Provide the [x, y] coordinate of the cell's center where the given text is located.  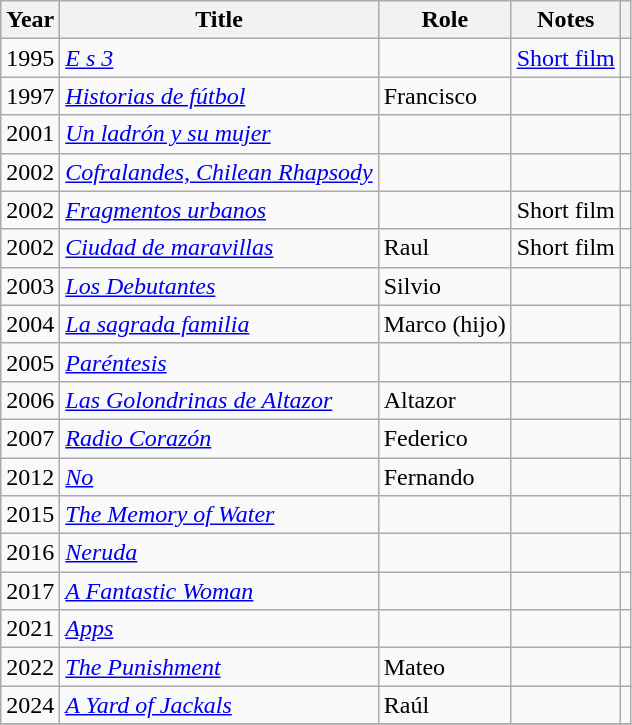
2015 [30, 515]
Notes [566, 20]
2021 [30, 629]
Los Debutantes [219, 286]
Raúl [444, 705]
A Yard of Jackals [219, 705]
2005 [30, 362]
Apps [219, 629]
1995 [30, 58]
Title [219, 20]
Ciudad de maravillas [219, 248]
2004 [30, 324]
2016 [30, 553]
2024 [30, 705]
2006 [30, 400]
Raul [444, 248]
Fernando [444, 477]
2001 [30, 134]
1997 [30, 96]
Radio Corazón [219, 438]
Federico [444, 438]
2012 [30, 477]
Neruda [219, 553]
2017 [30, 591]
The Memory of Water [219, 515]
Cofralandes, Chilean Rhapsody [219, 172]
Role [444, 20]
No [219, 477]
Un ladrón y su mujer [219, 134]
La sagrada familia [219, 324]
Fragmentos urbanos [219, 210]
Marco (hijo) [444, 324]
Historias de fútbol [219, 96]
Francisco [444, 96]
Altazor [444, 400]
2022 [30, 667]
Las Golondrinas de Altazor [219, 400]
The Punishment [219, 667]
Paréntesis [219, 362]
Year [30, 20]
Mateo [444, 667]
2007 [30, 438]
2003 [30, 286]
A Fantastic Woman [219, 591]
E s 3 [219, 58]
Silvio [444, 286]
